Locate the cell with the specified text and output its [X, Y] center coordinate. 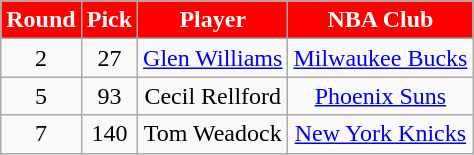
140 [109, 134]
Cecil Rellford [213, 96]
Milwaukee Bucks [380, 58]
Glen Williams [213, 58]
27 [109, 58]
Player [213, 20]
93 [109, 96]
NBA Club [380, 20]
Tom Weadock [213, 134]
New York Knicks [380, 134]
Round [41, 20]
Phoenix Suns [380, 96]
5 [41, 96]
2 [41, 58]
Pick [109, 20]
7 [41, 134]
